Pinpoint the cell where the given text exists, returning its (x, y) midpoint coordinate. 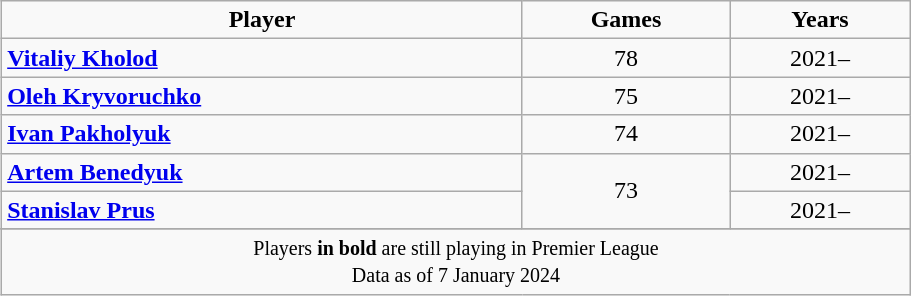
78 (626, 58)
Ivan Pakholyuk (262, 134)
Artem Benedyuk (262, 172)
Vitaliy Kholod (262, 58)
Player (262, 20)
Players in bold are still playing in Premier LeagueData as of 7 January 2024 (456, 262)
Years (820, 20)
Stanislav Prus (262, 210)
75 (626, 96)
Games (626, 20)
74 (626, 134)
Oleh Kryvoruchko (262, 96)
73 (626, 191)
